Scan for the cell matching the given text and deliver its (X, Y) coordinate at center. 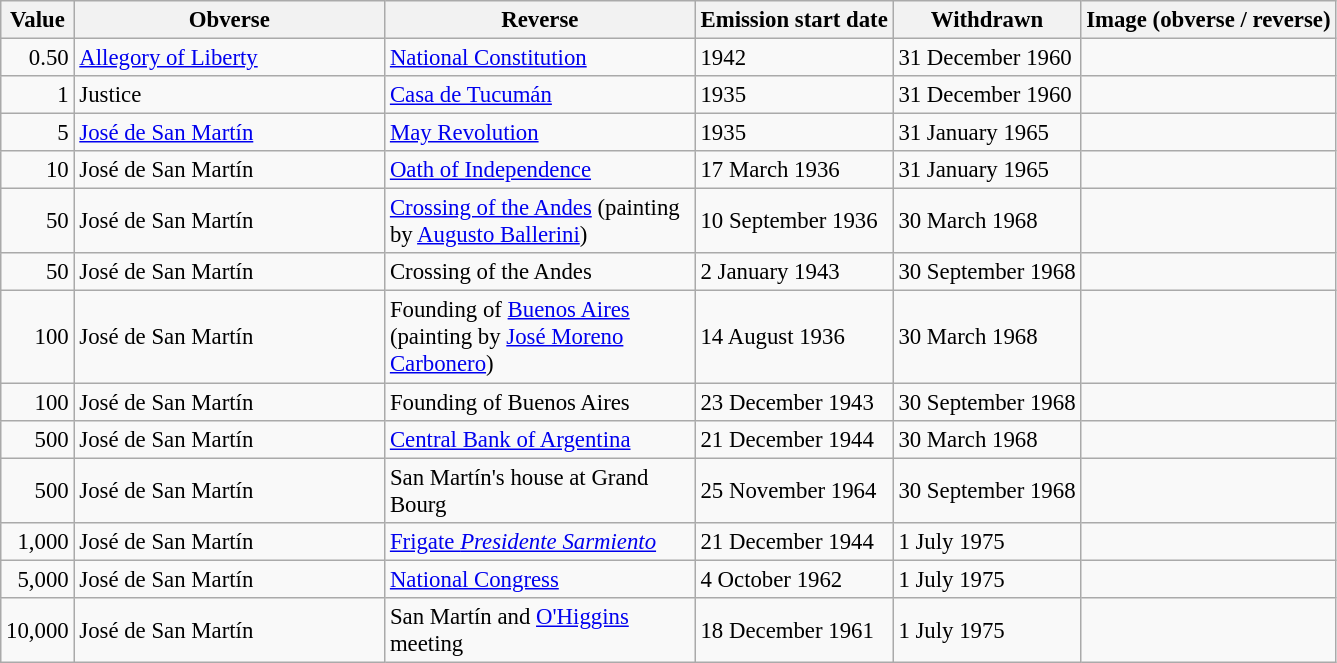
Justice (230, 95)
Withdrawn (987, 20)
Value (38, 20)
National Constitution (540, 58)
0.50 (38, 58)
San Martín's house at Grand Bourg (540, 490)
National Congress (540, 579)
23 December 1943 (794, 402)
Reverse (540, 20)
Frigate Presidente Sarmiento (540, 541)
Oath of Independence (540, 170)
1 (38, 95)
Allegory of Liberty (230, 58)
2 January 1943 (794, 273)
Emission start date (794, 20)
18 December 1961 (794, 630)
Image (obverse / reverse) (1208, 20)
Crossing of the Andes (painting by Augusto Ballerini) (540, 222)
4 October 1962 (794, 579)
10 September 1936 (794, 222)
25 November 1964 (794, 490)
14 August 1936 (794, 337)
San Martín and O'Higgins meeting (540, 630)
10,000 (38, 630)
5 (38, 133)
May Revolution (540, 133)
Casa de Tucumán (540, 95)
Obverse (230, 20)
1,000 (38, 541)
Founding of Buenos Aires (540, 402)
Founding of Buenos Aires (painting by José Moreno Carbonero) (540, 337)
Central Bank of Argentina (540, 439)
1942 (794, 58)
5,000 (38, 579)
17 March 1936 (794, 170)
Crossing of the Andes (540, 273)
10 (38, 170)
